Capture the cell that displays the provided text and extract its (X, Y) central coordinate. 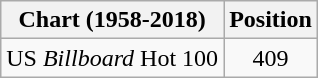
US Billboard Hot 100 (112, 58)
Chart (1958-2018) (112, 20)
409 (271, 58)
Position (271, 20)
